Find where the given text appears and provide that cell's center as (x, y) coordinate. 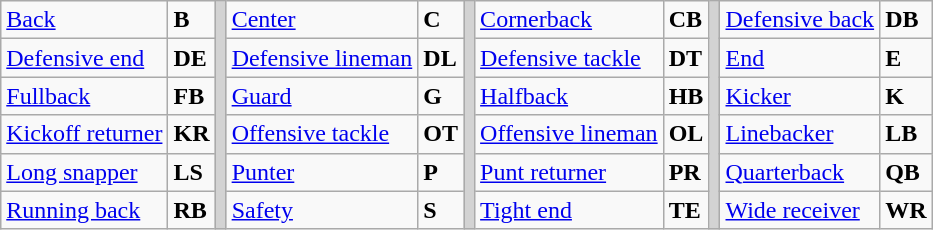
Long snapper (84, 172)
DB (906, 20)
OT (441, 134)
Kickoff returner (84, 134)
Quarterback (800, 172)
PR (686, 172)
KR (192, 134)
S (441, 210)
Offensive lineman (570, 134)
E (906, 58)
End (800, 58)
Safety (322, 210)
Defensive back (800, 20)
DL (441, 58)
Kicker (800, 96)
DT (686, 58)
Offensive tackle (322, 134)
Punter (322, 172)
C (441, 20)
LB (906, 134)
K (906, 96)
TE (686, 210)
Fullback (84, 96)
Running back (84, 210)
Tight end (570, 210)
Wide receiver (800, 210)
Cornerback (570, 20)
WR (906, 210)
QB (906, 172)
OL (686, 134)
LS (192, 172)
RB (192, 210)
Halfback (570, 96)
Punt returner (570, 172)
DE (192, 58)
Guard (322, 96)
G (441, 96)
Linebacker (800, 134)
Defensive end (84, 58)
HB (686, 96)
Center (322, 20)
Back (84, 20)
P (441, 172)
B (192, 20)
FB (192, 96)
Defensive lineman (322, 58)
Defensive tackle (570, 58)
CB (686, 20)
